From the cell containing the given text, extract its center point as (X, Y) coordinate. 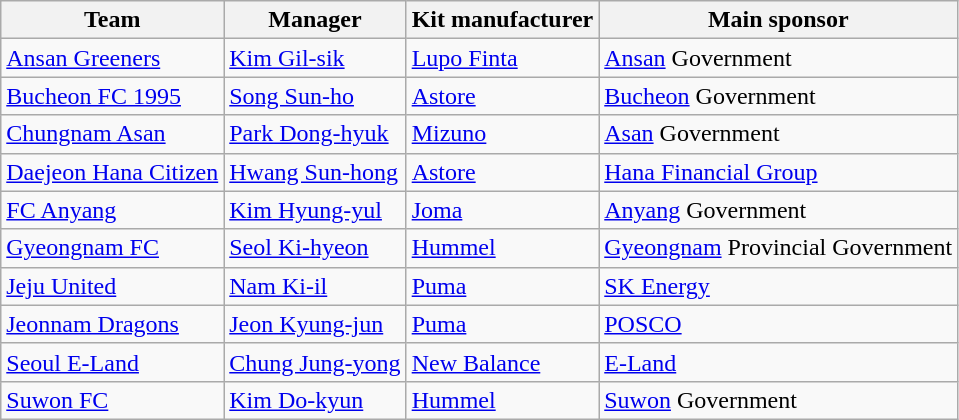
Suwon Government (778, 400)
Bucheon FC 1995 (112, 96)
Joma (502, 210)
Kim Gil-sik (315, 58)
E-Land (778, 362)
Song Sun-ho (315, 96)
Jeonnam Dragons (112, 324)
Jeju United (112, 286)
Hwang Sun-hong (315, 172)
Kim Do-kyun (315, 400)
FC Anyang (112, 210)
Ansan Greeners (112, 58)
Nam Ki-il (315, 286)
Manager (315, 20)
Bucheon Government (778, 96)
Chung Jung-yong (315, 362)
Gyeongnam Provincial Government (778, 248)
Kit manufacturer (502, 20)
Hana Financial Group (778, 172)
SK Energy (778, 286)
Chungnam Asan (112, 134)
Seol Ki-hyeon (315, 248)
Team (112, 20)
POSCO (778, 324)
Jeon Kyung-jun (315, 324)
Ansan Government (778, 58)
Main sponsor (778, 20)
Kim Hyung-yul (315, 210)
Mizuno (502, 134)
New Balance (502, 362)
Lupo Finta (502, 58)
Seoul E-Land (112, 362)
Asan Government (778, 134)
Anyang Government (778, 210)
Daejeon Hana Citizen (112, 172)
Park Dong-hyuk (315, 134)
Suwon FC (112, 400)
Gyeongnam FC (112, 248)
